Capture the cell that displays the provided text and extract its (X, Y) central coordinate. 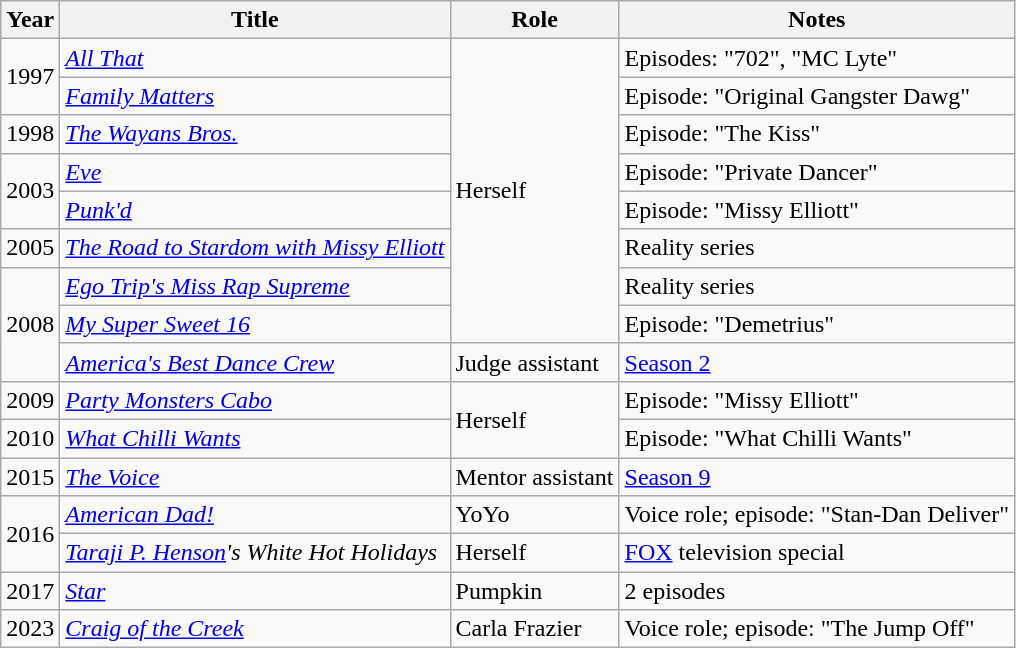
Episode: "The Kiss" (816, 134)
2017 (30, 591)
2023 (30, 629)
Episode: "Original Gangster Dawg" (816, 96)
Episode: "Private Dancer" (816, 172)
2016 (30, 534)
Carla Frazier (534, 629)
Episodes: "702", "MC Lyte" (816, 58)
YoYo (534, 515)
1998 (30, 134)
2005 (30, 248)
Year (30, 20)
Season 9 (816, 477)
Ego Trip's Miss Rap Supreme (255, 286)
Star (255, 591)
The Road to Stardom with Missy Elliott (255, 248)
2003 (30, 191)
Voice role; episode: "The Jump Off" (816, 629)
America's Best Dance Crew (255, 362)
Episode: "Demetrius" (816, 324)
All That (255, 58)
Party Monsters Cabo (255, 400)
2010 (30, 438)
What Chilli Wants (255, 438)
2015 (30, 477)
The Wayans Bros. (255, 134)
Notes (816, 20)
2 episodes (816, 591)
Voice role; episode: "Stan-Dan Deliver" (816, 515)
Episode: "What Chilli Wants" (816, 438)
Role (534, 20)
2008 (30, 324)
Family Matters (255, 96)
Craig of the Creek (255, 629)
Taraji P. Henson's White Hot Holidays (255, 553)
Eve (255, 172)
Judge assistant (534, 362)
The Voice (255, 477)
Season 2 (816, 362)
Punk'd (255, 210)
My Super Sweet 16 (255, 324)
American Dad! (255, 515)
2009 (30, 400)
Title (255, 20)
Mentor assistant (534, 477)
Pumpkin (534, 591)
FOX television special (816, 553)
1997 (30, 77)
